Detect which cell encompasses the target text, then output its (X, Y) center coordinate. 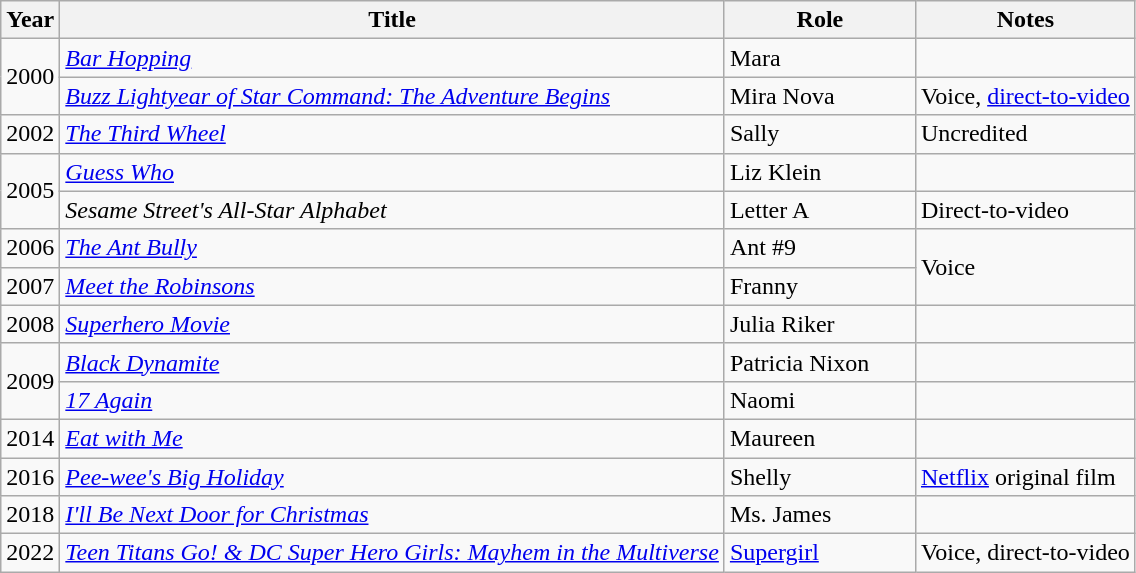
2007 (30, 286)
2008 (30, 324)
Pee-wee's Big Holiday (392, 477)
Netflix original film (1025, 477)
Maureen (820, 438)
Supergirl (820, 553)
Meet the Robinsons (392, 286)
Mira Nova (820, 96)
Title (392, 20)
Voice (1025, 267)
17 Again (392, 400)
Guess Who (392, 172)
2018 (30, 515)
I'll Be Next Door for Christmas (392, 515)
Patricia Nixon (820, 362)
2006 (30, 248)
Superhero Movie (392, 324)
Black Dynamite (392, 362)
Buzz Lightyear of Star Command: The Adventure Begins (392, 96)
Julia Riker (820, 324)
Bar Hopping (392, 58)
Direct-to-video (1025, 210)
2022 (30, 553)
The Ant Bully (392, 248)
Uncredited (1025, 134)
The Third Wheel (392, 134)
Notes (1025, 20)
Sesame Street's All-Star Alphabet (392, 210)
2000 (30, 77)
Role (820, 20)
Eat with Me (392, 438)
Sally (820, 134)
Naomi (820, 400)
Shelly (820, 477)
2002 (30, 134)
Liz Klein (820, 172)
2016 (30, 477)
Mara (820, 58)
2014 (30, 438)
Franny (820, 286)
2009 (30, 381)
Ms. James (820, 515)
Ant #9 (820, 248)
Year (30, 20)
Letter A (820, 210)
2005 (30, 191)
Teen Titans Go! & DC Super Hero Girls: Mayhem in the Multiverse (392, 553)
